Capture the cell that displays the provided text and extract its [X, Y] central coordinate. 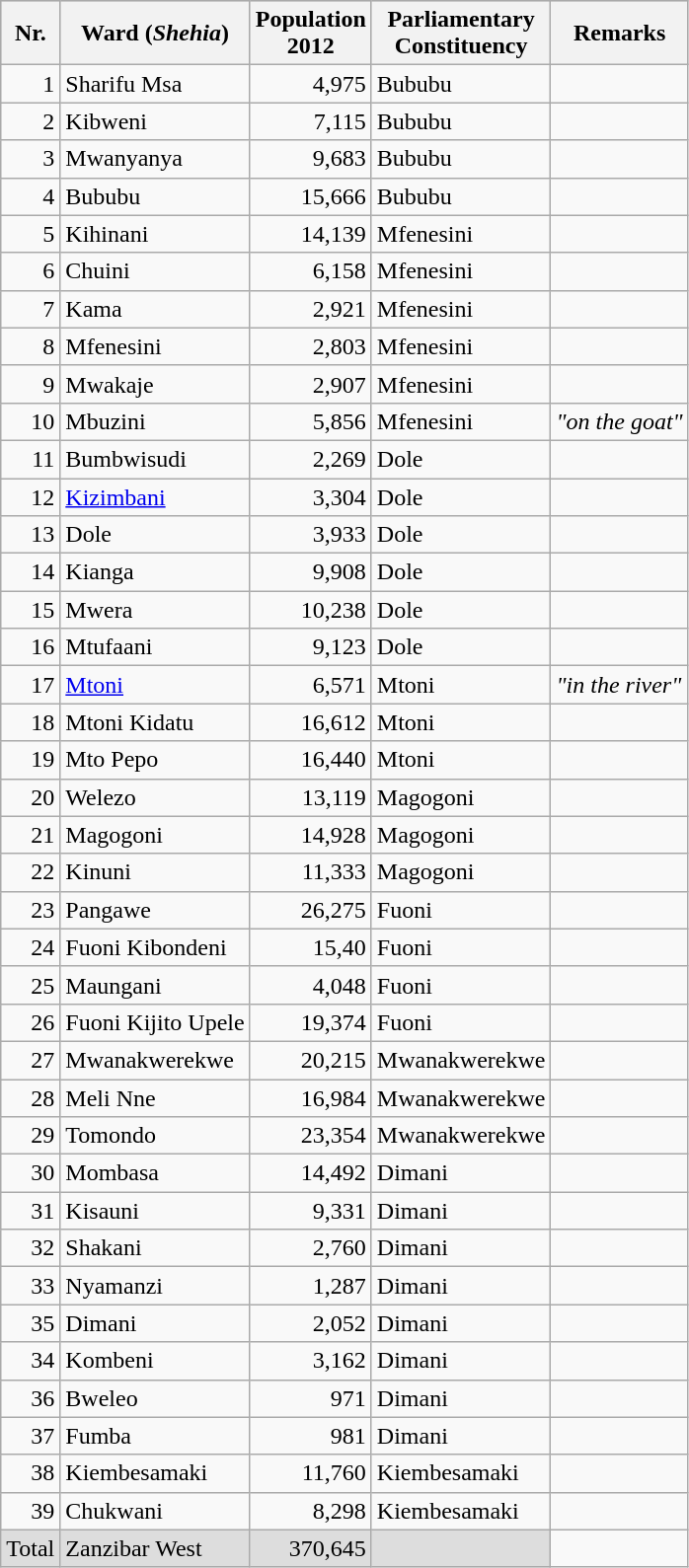
36 [31, 1398]
Mtufaani [155, 647]
Parliamentary Constituency [461, 34]
981 [310, 1436]
10 [31, 421]
9,123 [310, 647]
18 [31, 722]
39 [31, 1511]
Mwanyanya [155, 159]
24 [31, 947]
2,907 [310, 384]
14,492 [310, 1173]
2,269 [310, 459]
17 [31, 685]
22 [31, 872]
30 [31, 1173]
Mwera [155, 610]
Welezo [155, 797]
Mwakaje [155, 384]
4,975 [310, 84]
31 [31, 1211]
Bweleo [155, 1398]
38 [31, 1473]
Fuoni Kijito Upele [155, 1022]
14 [31, 572]
16,984 [310, 1098]
33 [31, 1286]
971 [310, 1398]
11,333 [310, 872]
Nyamanzi [155, 1286]
1 [31, 84]
Chukwani [155, 1511]
Tomondo [155, 1136]
Kinuni [155, 872]
Nr. [31, 34]
Remarks [620, 34]
20 [31, 797]
Kianga [155, 572]
23 [31, 910]
13,119 [310, 797]
Fuoni Kibondeni [155, 947]
26,275 [310, 910]
8,298 [310, 1511]
19,374 [310, 1022]
15,666 [310, 196]
Chuini [155, 271]
Fumba [155, 1436]
Kibweni [155, 121]
2,921 [310, 309]
5,856 [310, 421]
4 [31, 196]
2,052 [310, 1323]
9,331 [310, 1211]
35 [31, 1323]
"on the goat" [620, 421]
Mombasa [155, 1173]
25 [31, 985]
3,304 [310, 496]
6,571 [310, 685]
3,933 [310, 535]
15,40 [310, 947]
Maungani [155, 985]
37 [31, 1436]
23,354 [310, 1136]
19 [31, 760]
Kizimbani [155, 496]
4,048 [310, 985]
28 [31, 1098]
9,908 [310, 572]
370,645 [310, 1548]
6,158 [310, 271]
2 [31, 121]
34 [31, 1361]
16 [31, 647]
10,238 [310, 610]
13 [31, 535]
Ward (Shehia) [155, 34]
Total [31, 1548]
3,162 [310, 1361]
14,139 [310, 234]
Mbuzini [155, 421]
Mto Pepo [155, 760]
12 [31, 496]
2,760 [310, 1248]
16,612 [310, 722]
7,115 [310, 121]
6 [31, 271]
11 [31, 459]
Zanzibar West [155, 1548]
9 [31, 384]
2,803 [310, 346]
Kombeni [155, 1361]
Kihinani [155, 234]
14,928 [310, 835]
Sharifu Msa [155, 84]
7 [31, 309]
Meli Nne [155, 1098]
1,287 [310, 1286]
Bumbwisudi [155, 459]
5 [31, 234]
Kama [155, 309]
Kisauni [155, 1211]
"in the river" [620, 685]
Shakani [155, 1248]
16,440 [310, 760]
26 [31, 1022]
29 [31, 1136]
3 [31, 159]
21 [31, 835]
8 [31, 346]
Pangawe [155, 910]
9,683 [310, 159]
11,760 [310, 1473]
27 [31, 1060]
Population2012 [310, 34]
32 [31, 1248]
Mtoni Kidatu [155, 722]
20,215 [310, 1060]
15 [31, 610]
